Extract the (x, y) coordinate from the center of the cell holding the provided text.  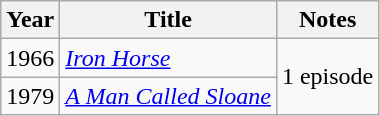
Title (168, 20)
1979 (30, 96)
Notes (327, 20)
Year (30, 20)
1966 (30, 58)
Iron Horse (168, 58)
1 episode (327, 77)
A Man Called Sloane (168, 96)
